From the cell containing the given text, extract its center point as (X, Y) coordinate. 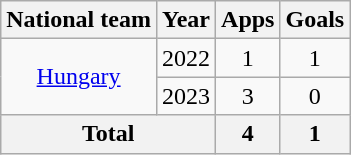
2022 (186, 58)
3 (248, 96)
Year (186, 20)
Apps (248, 20)
4 (248, 134)
National team (79, 20)
0 (315, 96)
Total (108, 134)
Goals (315, 20)
2023 (186, 96)
Hungary (79, 77)
